Determine the [x, y] coordinate at the center of the cell enclosing the given text.  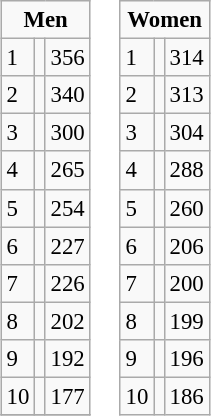
196 [186, 358]
304 [186, 133]
192 [68, 358]
199 [186, 321]
265 [68, 170]
226 [68, 283]
Men [46, 20]
260 [186, 208]
177 [68, 396]
288 [186, 170]
313 [186, 95]
300 [68, 133]
186 [186, 396]
202 [68, 321]
254 [68, 208]
206 [186, 246]
356 [68, 58]
200 [186, 283]
314 [186, 58]
227 [68, 246]
Women [164, 20]
340 [68, 95]
